From the cell containing the given text, extract its center point as [x, y] coordinate. 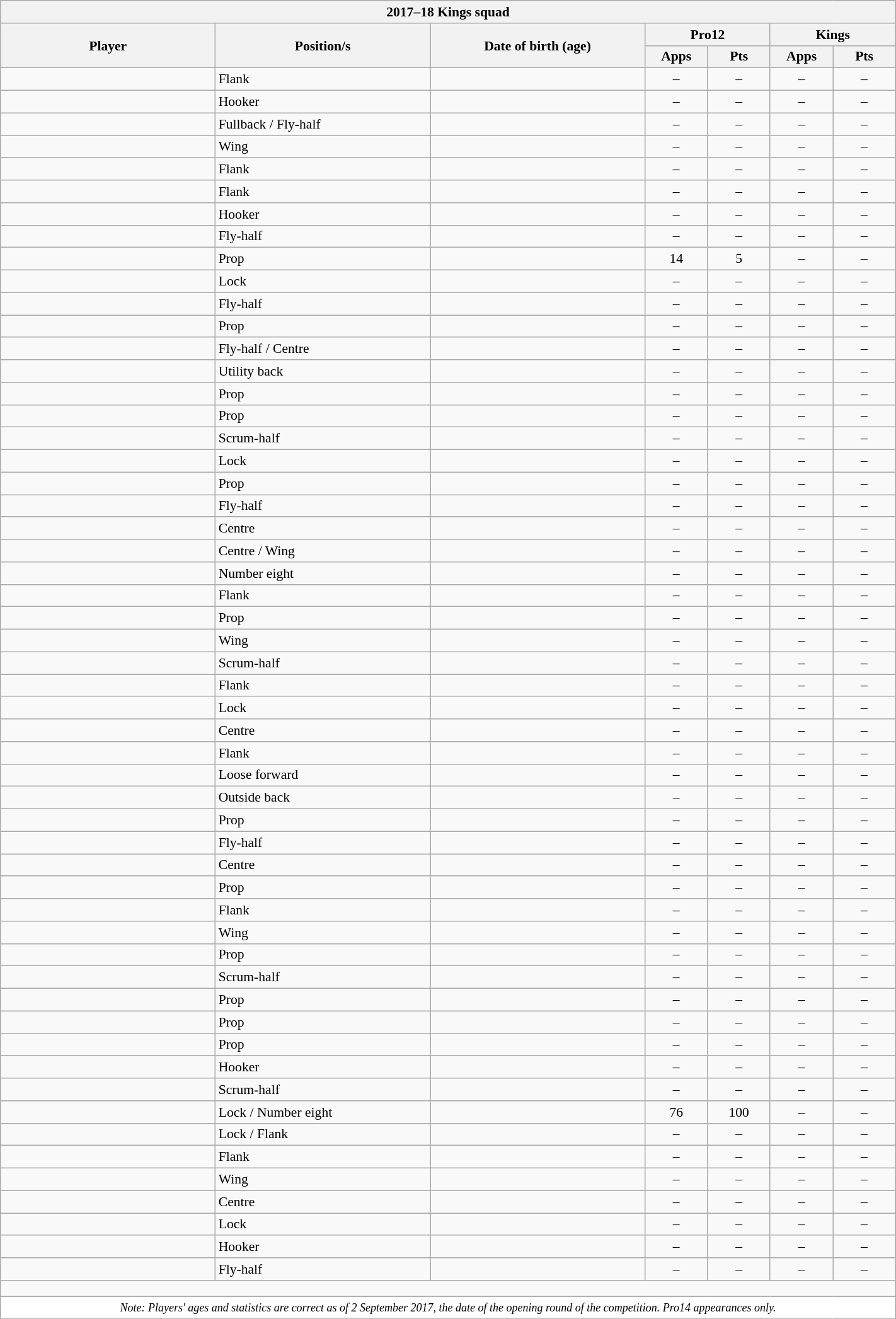
Loose forward [323, 775]
Player [108, 45]
Pro12 [708, 35]
100 [738, 1112]
Fullback / Fly-half [323, 124]
Utility back [323, 371]
Date of birth (age) [538, 45]
5 [738, 259]
76 [677, 1112]
2017–18 Kings squad [448, 12]
Kings [833, 35]
Position/s [323, 45]
Outside back [323, 798]
14 [677, 259]
Fly-half / Centre [323, 349]
Centre / Wing [323, 551]
Note: Players' ages and statistics are correct as of 2 September 2017, the date of the opening round of the competition. Pro14 appearances only. [448, 1308]
Number eight [323, 573]
Lock / Number eight [323, 1112]
Lock / Flank [323, 1134]
